Pinpoint the cell where the given text exists, returning its (x, y) midpoint coordinate. 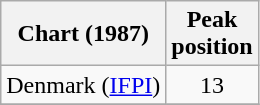
13 (212, 85)
Denmark (IFPI) (84, 85)
Peakposition (212, 34)
Chart (1987) (84, 34)
